Return the (X, Y) coordinate for the center point of the cell that contains the specified text.  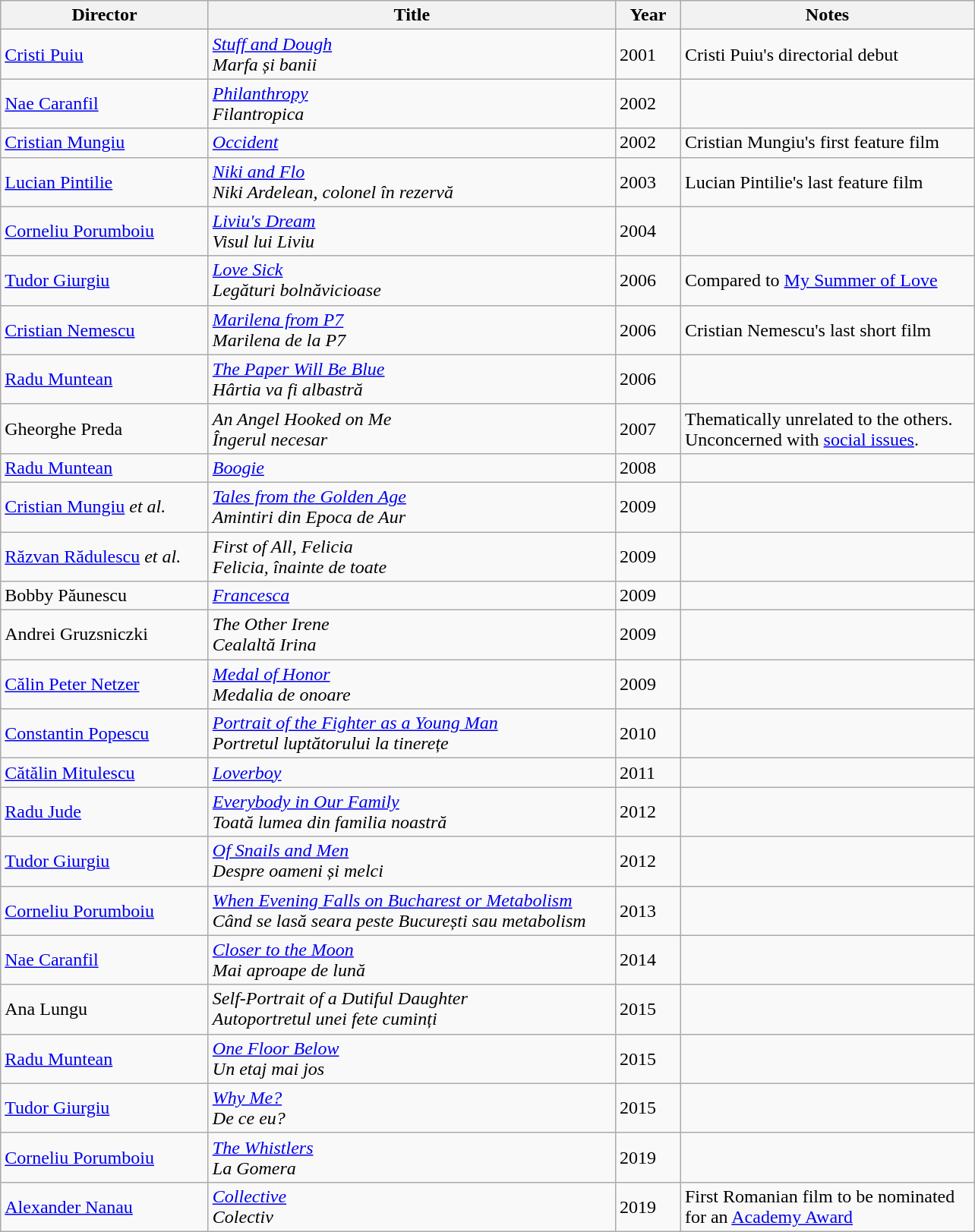
2013 (648, 911)
Cristian Mungiu (105, 143)
Gheorghe Preda (105, 428)
Francesca (412, 596)
Constantin Popescu (105, 733)
Călin Peter Netzer (105, 685)
Liviu's Dream Visul lui Liviu (412, 231)
Portrait of the Fighter as a Young Man Portretul luptătorului la tinerețe (412, 733)
Cristian Nemescu (105, 329)
Andrei Gruzsniczki (105, 635)
Year (648, 15)
Of Snails and Men Despre oameni și melci (412, 861)
2014 (648, 959)
Lucian Pintilie's last feature film (827, 182)
2001 (648, 55)
Radu Jude (105, 812)
Philanthropy Filantropica (412, 103)
First Romanian film to be nominated for an Academy Award (827, 1207)
Medal of Honor Medalia de onoare (412, 685)
2008 (648, 468)
2010 (648, 733)
An Angel Hooked on Me Îngerul necesar (412, 428)
Compared to My Summer of Love (827, 281)
Tales from the Golden Age Amintiri din Epoca de Aur (412, 507)
Răzvan Rădulescu et al. (105, 556)
Title (412, 15)
Notes (827, 15)
Lucian Pintilie (105, 182)
Ana Lungu (105, 1010)
First of All, Felicia Felicia, înainte de toate (412, 556)
The Other Irene Cealaltă Irina (412, 635)
Bobby Păunescu (105, 596)
Closer to the Moon Mai aproape de lună (412, 959)
The Whistlers La Gomera (412, 1157)
2004 (648, 231)
Cristian Mungiu et al. (105, 507)
Collective Colectiv (412, 1207)
Stuff and Dough Marfa și banii (412, 55)
Love Sick Legături bolnăvicioase (412, 281)
Cristi Puiu's directorial debut (827, 55)
Self-Portrait of a Dutiful Daughter Autoportretul unei fete cuminți (412, 1010)
Thematically unrelated to the others. Unconcerned with social issues. (827, 428)
Cristian Nemescu's last short film (827, 329)
Why Me? De ce eu? (412, 1108)
Director (105, 15)
2007 (648, 428)
One Floor Below Un etaj mai jos (412, 1058)
Niki and Flo Niki Ardelean, colonel în rezervă (412, 182)
Cristian Mungiu's first feature film (827, 143)
Everybody in Our Family Toată lumea din familia noastră (412, 812)
When Evening Falls on Bucharest or Metabolism Când se lasă seara peste București sau metabolism (412, 911)
Alexander Nanau (105, 1207)
Loverboy (412, 773)
Cristi Puiu (105, 55)
The Paper Will Be Blue Hârtia va fi albastră (412, 380)
2003 (648, 182)
Boogie (412, 468)
2011 (648, 773)
Occident (412, 143)
Marilena from P7 Marilena de la P7 (412, 329)
Cătălin Mitulescu (105, 773)
